Identify which cell holds the provided text, then report its (X, Y) central coordinate. 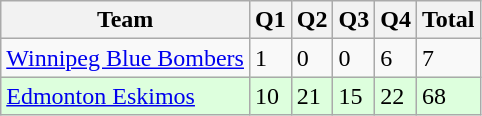
10 (270, 96)
Q1 (270, 20)
1 (270, 58)
Winnipeg Blue Bombers (126, 58)
68 (448, 96)
6 (396, 58)
22 (396, 96)
Q2 (312, 20)
7 (448, 58)
Total (448, 20)
Q4 (396, 20)
Team (126, 20)
21 (312, 96)
Q3 (354, 20)
15 (354, 96)
Edmonton Eskimos (126, 96)
